For the text-containing cell, return its midpoint in (X, Y) coordinate format. 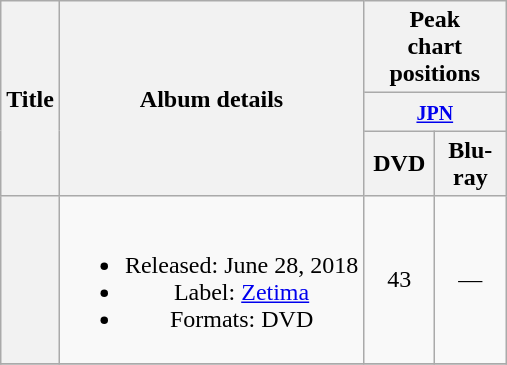
DVD (400, 164)
Title (30, 98)
Album details (211, 98)
Peak chart positions (435, 47)
Released: June 28, 2018Label: ZetimaFormats: DVD (211, 280)
JPN (435, 112)
Blu-ray (470, 164)
— (470, 280)
43 (400, 280)
